Locate the cell with the specified text and output its (x, y) center coordinate. 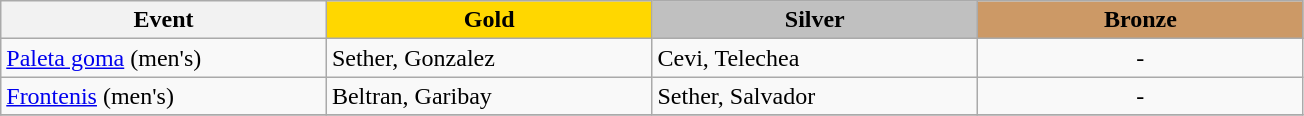
Silver (815, 20)
Bronze (1141, 20)
Frontenis (men's) (164, 96)
Sether, Gonzalez (489, 58)
Sether, Salvador (815, 96)
Paleta goma (men's) (164, 58)
Cevi, Telechea (815, 58)
Beltran, Garibay (489, 96)
Gold (489, 20)
Event (164, 20)
